Output the (X, Y) coordinate of the center of the cell containing the given text.  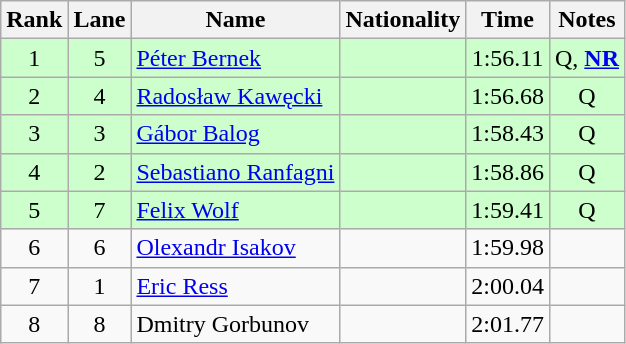
1:59.98 (508, 248)
Radosław Kawęcki (236, 96)
Rank (34, 20)
Dmitry Gorbunov (236, 324)
Péter Bernek (236, 58)
1:58.86 (508, 172)
Lane (100, 20)
1:58.43 (508, 134)
Nationality (403, 20)
Gábor Balog (236, 134)
Sebastiano Ranfagni (236, 172)
2:01.77 (508, 324)
Notes (586, 20)
Name (236, 20)
1:59.41 (508, 210)
Time (508, 20)
2:00.04 (508, 286)
1:56.11 (508, 58)
Eric Ress (236, 286)
1:56.68 (508, 96)
Q, NR (586, 58)
Olexandr Isakov (236, 248)
Felix Wolf (236, 210)
